Return the [X, Y] coordinate for the center point of the cell that contains the specified text.  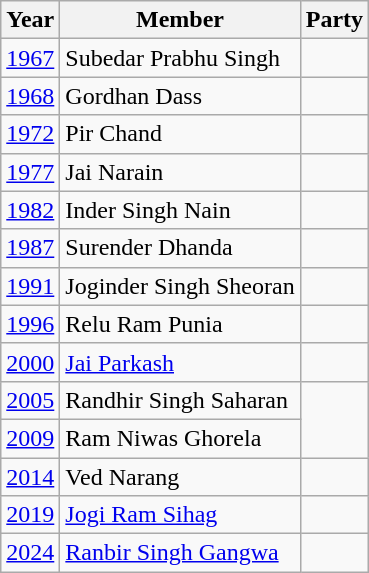
Randhir Singh Saharan [180, 400]
Member [180, 20]
2000 [30, 362]
Ved Narang [180, 477]
2024 [30, 553]
Ram Niwas Ghorela [180, 438]
Joginder Singh Sheoran [180, 286]
2009 [30, 438]
1967 [30, 58]
Jai Narain [180, 172]
2019 [30, 515]
Surender Dhanda [180, 248]
Inder Singh Nain [180, 210]
2005 [30, 400]
1987 [30, 248]
Jogi Ram Sihag [180, 515]
Jai Parkash [180, 362]
Year [30, 20]
1972 [30, 134]
Pir Chand [180, 134]
2014 [30, 477]
Gordhan Dass [180, 96]
1991 [30, 286]
Ranbir Singh Gangwa [180, 553]
Party [334, 20]
1996 [30, 324]
Relu Ram Punia [180, 324]
1977 [30, 172]
1968 [30, 96]
Subedar Prabhu Singh [180, 58]
1982 [30, 210]
